Provide the [x, y] coordinate of the cell's center where the given text is located.  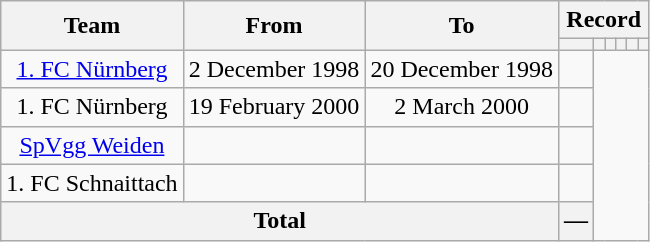
20 December 1998 [462, 69]
1. FC Schnaittach [92, 183]
2 March 2000 [462, 107]
19 February 2000 [274, 107]
2 December 1998 [274, 69]
Team [92, 26]
— [576, 221]
To [462, 26]
Total [280, 221]
Record [604, 20]
From [274, 26]
SpVgg Weiden [92, 145]
